Find where the given text appears and provide that cell's center as [X, Y] coordinate. 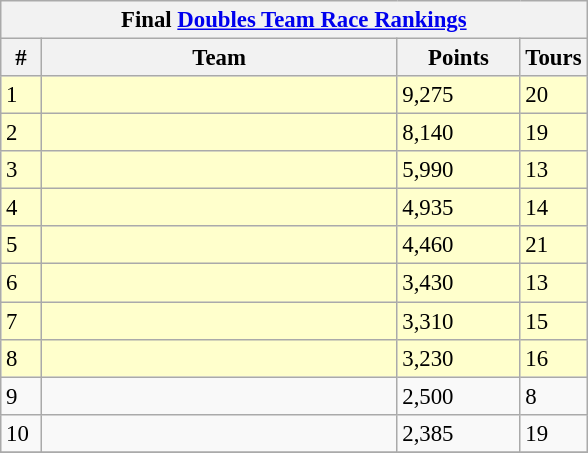
2,500 [458, 396]
3 [22, 170]
7 [22, 321]
3,430 [458, 283]
9 [22, 396]
4 [22, 208]
20 [554, 95]
21 [554, 245]
15 [554, 321]
6 [22, 283]
Final Doubles Team Race Rankings [294, 20]
Points [458, 58]
2 [22, 133]
16 [554, 358]
Tours [554, 58]
8,140 [458, 133]
10 [22, 433]
3,310 [458, 321]
14 [554, 208]
5,990 [458, 170]
3,230 [458, 358]
4,935 [458, 208]
Team [219, 58]
4,460 [458, 245]
9,275 [458, 95]
2,385 [458, 433]
1 [22, 95]
5 [22, 245]
# [22, 58]
